Capture the cell that displays the provided text and extract its [x, y] central coordinate. 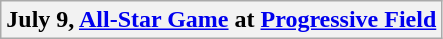
July 9, All-Star Game at Progressive Field [222, 20]
